Return (x, y) of the center of cell containing provided text 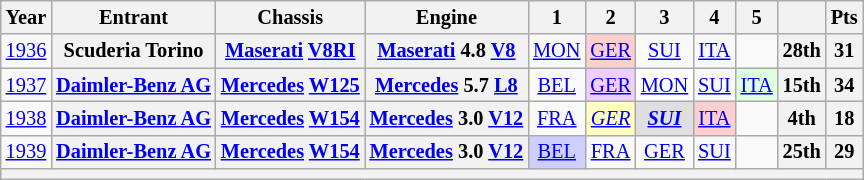
Pts (844, 17)
1936 (26, 51)
18 (844, 118)
Maserati 4.8 V8 (447, 51)
1937 (26, 85)
4th (802, 118)
Mercedes W125 (290, 85)
Engine (447, 17)
29 (844, 152)
31 (844, 51)
Year (26, 17)
5 (757, 17)
1 (556, 17)
Scuderia Torino (134, 51)
25th (802, 152)
1939 (26, 152)
1938 (26, 118)
Mercedes 5.7 L8 (447, 85)
Chassis (290, 17)
Maserati V8RI (290, 51)
4 (714, 17)
15th (802, 85)
3 (664, 17)
Entrant (134, 17)
2 (610, 17)
28th (802, 51)
34 (844, 85)
